Return [X, Y] of the center of cell containing provided text 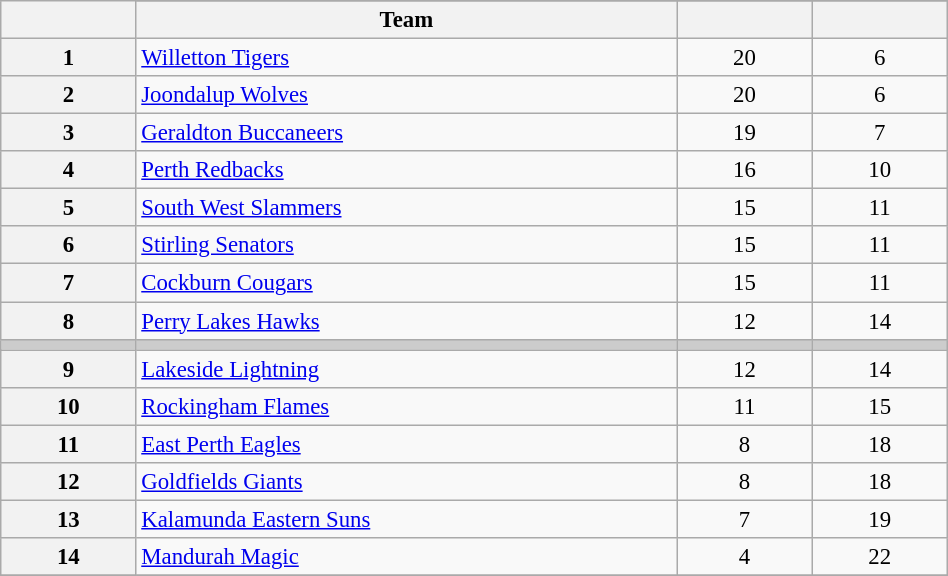
East Perth Eagles [406, 444]
2 [68, 95]
Kalamunda Eastern Suns [406, 519]
Geraldton Buccaneers [406, 133]
Joondalup Wolves [406, 95]
Perry Lakes Hawks [406, 321]
16 [744, 170]
Goldfields Giants [406, 482]
Mandurah Magic [406, 557]
1 [68, 58]
13 [68, 519]
5 [68, 208]
Rockingham Flames [406, 406]
Perth Redbacks [406, 170]
Cockburn Cougars [406, 283]
9 [68, 369]
South West Slammers [406, 208]
Lakeside Lightning [406, 369]
Team [406, 20]
22 [880, 557]
3 [68, 133]
Stirling Senators [406, 245]
Willetton Tigers [406, 58]
